Provide the [x, y] coordinate of the cell's center where the given text is located.  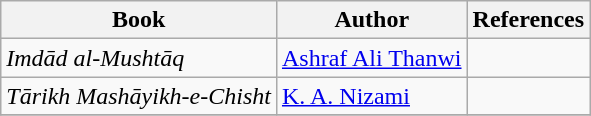
K. A. Nizami [372, 96]
References [528, 20]
Tārikh Mashāyikh-e-Chisht [139, 96]
Imdād al-Mushtāq [139, 58]
Ashraf Ali Thanwi [372, 58]
Book [139, 20]
Author [372, 20]
